Return the [X, Y] coordinate for the center point of the cell that contains the specified text.  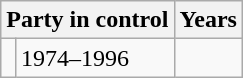
Years [208, 20]
1974–1996 [94, 58]
Party in control [88, 20]
